Identify which cell holds the provided text, then report its (X, Y) central coordinate. 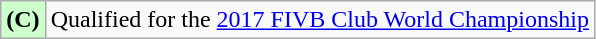
Qualified for the 2017 FIVB Club World Championship (320, 20)
(C) (23, 20)
